Find where the given text appears and provide that cell's center as [x, y] coordinate. 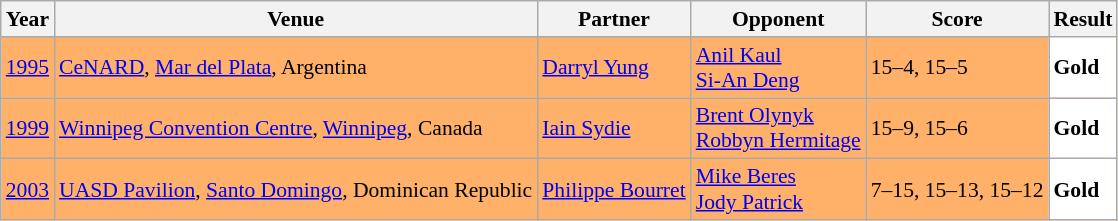
Winnipeg Convention Centre, Winnipeg, Canada [296, 128]
Result [1082, 19]
1995 [28, 68]
CeNARD, Mar del Plata, Argentina [296, 68]
Year [28, 19]
Darryl Yung [614, 68]
1999 [28, 128]
Philippe Bourret [614, 190]
15–9, 15–6 [958, 128]
Partner [614, 19]
Anil Kaul Si-An Deng [778, 68]
7–15, 15–13, 15–12 [958, 190]
Mike Beres Jody Patrick [778, 190]
2003 [28, 190]
Score [958, 19]
Iain Sydie [614, 128]
UASD Pavilion, Santo Domingo, Dominican Republic [296, 190]
Opponent [778, 19]
15–4, 15–5 [958, 68]
Brent Olynyk Robbyn Hermitage [778, 128]
Venue [296, 19]
